Scan for the cell matching the given text and deliver its (X, Y) coordinate at center. 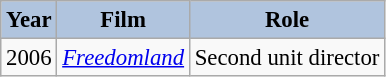
Year (29, 20)
Freedomland (123, 58)
Role (286, 20)
Second unit director (286, 58)
Film (123, 20)
2006 (29, 58)
